Capture the cell that displays the provided text and extract its (X, Y) central coordinate. 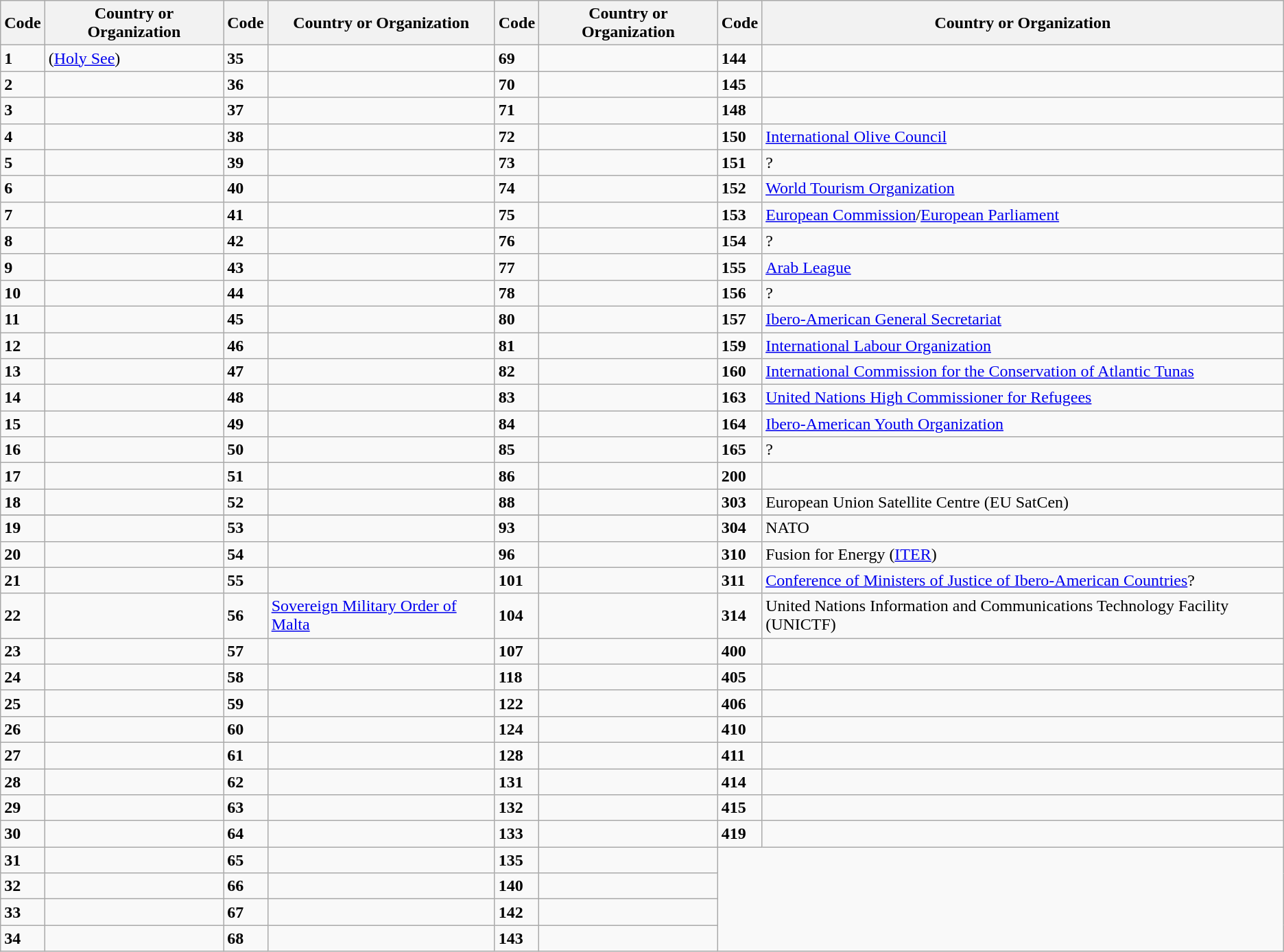
NATO (1023, 528)
53 (246, 528)
43 (246, 267)
30 (23, 834)
39 (246, 163)
31 (23, 860)
52 (246, 502)
118 (516, 677)
159 (739, 345)
17 (23, 476)
411 (739, 755)
European Commission/European Parliament (1023, 215)
107 (516, 651)
18 (23, 502)
84 (516, 424)
74 (516, 189)
45 (246, 319)
13 (23, 372)
66 (246, 886)
153 (739, 215)
71 (516, 110)
28 (23, 781)
27 (23, 755)
133 (516, 834)
International Commission for the Conservation of Atlantic Tunas (1023, 372)
5 (23, 163)
56 (246, 616)
32 (23, 886)
16 (23, 450)
135 (516, 860)
88 (516, 502)
77 (516, 267)
151 (739, 163)
150 (739, 136)
148 (739, 110)
36 (246, 84)
Conference of Ministers of Justice of Ibero-American Countries? (1023, 580)
164 (739, 424)
Ibero-American General Secretariat (1023, 319)
22 (23, 616)
415 (739, 808)
144 (739, 58)
34 (23, 938)
69 (516, 58)
410 (739, 729)
122 (516, 703)
310 (739, 554)
405 (739, 677)
3 (23, 110)
163 (739, 398)
United Nations High Commissioner for Refugees (1023, 398)
25 (23, 703)
6 (23, 189)
7 (23, 215)
International Labour Organization (1023, 345)
42 (246, 241)
104 (516, 616)
Ibero-American Youth Organization (1023, 424)
38 (246, 136)
82 (516, 372)
41 (246, 215)
311 (739, 580)
9 (23, 267)
International Olive Council (1023, 136)
152 (739, 189)
83 (516, 398)
United Nations Information and Communications Technology Facility (UNICTF) (1023, 616)
Sovereign Military Order of Malta (381, 616)
11 (23, 319)
165 (739, 450)
414 (739, 781)
419 (739, 834)
96 (516, 554)
64 (246, 834)
12 (23, 345)
21 (23, 580)
33 (23, 912)
61 (246, 755)
60 (246, 729)
155 (739, 267)
29 (23, 808)
37 (246, 110)
140 (516, 886)
154 (739, 241)
63 (246, 808)
26 (23, 729)
156 (739, 293)
20 (23, 554)
40 (246, 189)
128 (516, 755)
57 (246, 651)
78 (516, 293)
50 (246, 450)
145 (739, 84)
143 (516, 938)
46 (246, 345)
2 (23, 84)
75 (516, 215)
67 (246, 912)
51 (246, 476)
24 (23, 677)
54 (246, 554)
68 (246, 938)
80 (516, 319)
62 (246, 781)
4 (23, 136)
47 (246, 372)
10 (23, 293)
304 (739, 528)
132 (516, 808)
400 (739, 651)
35 (246, 58)
131 (516, 781)
160 (739, 372)
48 (246, 398)
86 (516, 476)
58 (246, 677)
15 (23, 424)
World Tourism Organization (1023, 189)
70 (516, 84)
406 (739, 703)
73 (516, 163)
303 (739, 502)
55 (246, 580)
101 (516, 580)
76 (516, 241)
(Holy See) (134, 58)
23 (23, 651)
124 (516, 729)
72 (516, 136)
European Union Satellite Centre (EU SatCen) (1023, 502)
14 (23, 398)
19 (23, 528)
200 (739, 476)
65 (246, 860)
8 (23, 241)
49 (246, 424)
Fusion for Energy (ITER) (1023, 554)
59 (246, 703)
85 (516, 450)
81 (516, 345)
314 (739, 616)
Arab League (1023, 267)
142 (516, 912)
93 (516, 528)
1 (23, 58)
157 (739, 319)
44 (246, 293)
